Provide the [x, y] coordinate of the cell's center where the given text is located.  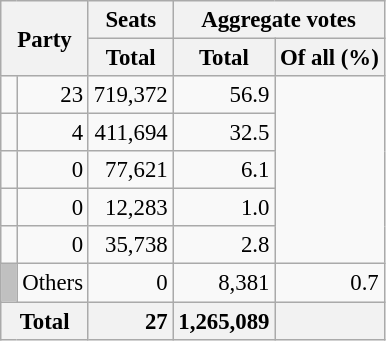
6.1 [224, 170]
4 [52, 133]
1.0 [224, 208]
1,265,089 [224, 321]
32.5 [224, 133]
Aggregate votes [278, 20]
2.8 [224, 245]
Of all (%) [330, 58]
77,621 [130, 170]
8,381 [224, 283]
23 [52, 95]
Party [45, 38]
27 [130, 321]
35,738 [130, 245]
719,372 [130, 95]
Others [52, 283]
0.7 [330, 283]
411,694 [130, 133]
12,283 [130, 208]
56.9 [224, 95]
Seats [130, 20]
